Return the [X, Y] coordinate for the center point of the cell that contains the specified text.  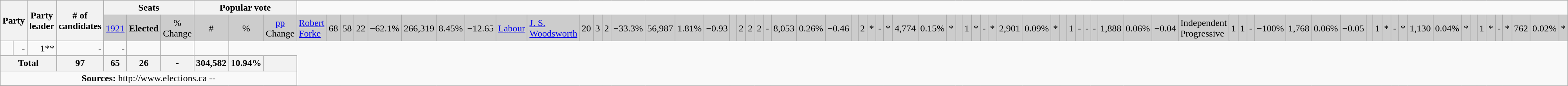
1,130 [1420, 28]
J. S. Woodsworth [554, 28]
Seats [149, 8]
Independent Progressive [1204, 28]
Popular vote [245, 8]
20 [586, 28]
pp Change [280, 28]
97 [80, 63]
0.26% [811, 28]
−33.3% [628, 28]
% Change [177, 28]
65 [115, 63]
−12.65 [481, 28]
0.09% [1037, 28]
1921 [115, 28]
Sources: http://www.elections.ca -- [149, 78]
762 [1521, 28]
266,319 [419, 28]
1** [42, 48]
0.15% [933, 28]
8,053 [784, 28]
58 [347, 28]
2,901 [1009, 28]
# [211, 28]
10.94% [246, 63]
−0.46 [839, 28]
−100% [1270, 28]
22 [361, 28]
Total [28, 63]
Robert Forke [312, 28]
% [246, 28]
−0.05 [1353, 28]
0.04% [1447, 28]
8.45% [451, 28]
1,888 [1111, 28]
68 [334, 28]
4,774 [905, 28]
56,987 [660, 28]
Elected [144, 28]
0.02% [1545, 28]
1,768 [1299, 28]
−0.93 [717, 28]
# of candidates [80, 20]
26 [144, 63]
Party leader [42, 20]
Labour [511, 28]
1.81% [690, 28]
3 [597, 28]
−62.1% [384, 28]
−0.04 [1165, 28]
304,582 [211, 63]
Party [14, 20]
